Detect which cell encompasses the target text, then output its (X, Y) center coordinate. 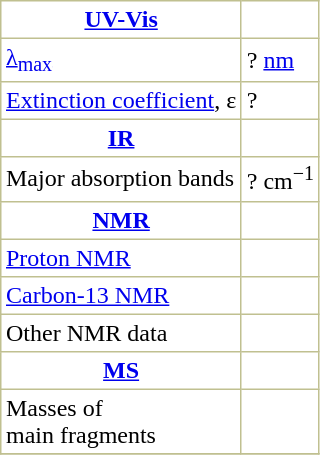
Major absorption bands (122, 179)
Masses of main fragments (122, 421)
Carbon-13 NMR (122, 295)
UV-Vis (122, 20)
NMR (122, 220)
IR (122, 139)
? cm−1 (280, 179)
λmax (122, 60)
Extinction coefficient, ε (122, 101)
MS (122, 370)
Proton NMR (122, 258)
? (280, 101)
Other NMR data (122, 333)
? nm (280, 60)
